Return the (X, Y) coordinate for the center point of the cell that contains the specified text.  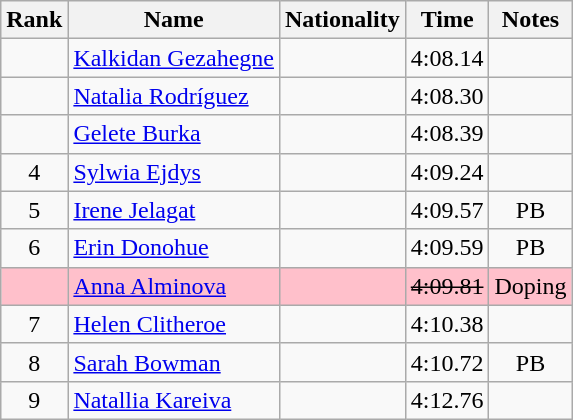
4:10.38 (447, 324)
Doping (530, 286)
Kalkidan Gezahegne (174, 58)
Notes (530, 20)
8 (34, 362)
Name (174, 20)
4:09.59 (447, 248)
Natallia Kareiva (174, 400)
4:10.72 (447, 362)
Anna Alminova (174, 286)
5 (34, 210)
Natalia Rodríguez (174, 96)
Sarah Bowman (174, 362)
Helen Clitheroe (174, 324)
4:09.24 (447, 172)
7 (34, 324)
4:09.57 (447, 210)
4:08.39 (447, 134)
4 (34, 172)
Sylwia Ejdys (174, 172)
4:08.30 (447, 96)
4:08.14 (447, 58)
Rank (34, 20)
Irene Jelagat (174, 210)
Time (447, 20)
6 (34, 248)
Nationality (342, 20)
Gelete Burka (174, 134)
4:09.81 (447, 286)
Erin Donohue (174, 248)
4:12.76 (447, 400)
9 (34, 400)
